Locate the cell with the specified text and output its [X, Y] center coordinate. 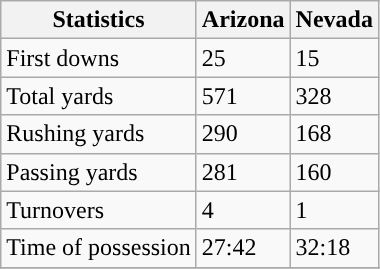
Time of possession [99, 248]
Total yards [99, 96]
290 [243, 134]
Rushing yards [99, 134]
27:42 [243, 248]
328 [334, 96]
Arizona [243, 20]
1 [334, 210]
168 [334, 134]
Statistics [99, 20]
Turnovers [99, 210]
4 [243, 210]
15 [334, 58]
160 [334, 172]
571 [243, 96]
281 [243, 172]
32:18 [334, 248]
Passing yards [99, 172]
25 [243, 58]
Nevada [334, 20]
First downs [99, 58]
